Identify which cell holds the provided text, then report its [X, Y] central coordinate. 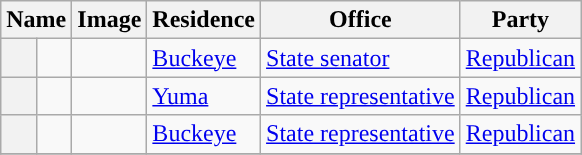
Office [361, 20]
Image [110, 20]
Name [36, 20]
Residence [204, 20]
Party [520, 20]
Yuma [204, 96]
State senator [361, 58]
